For the text-containing cell, return its midpoint in (X, Y) coordinate format. 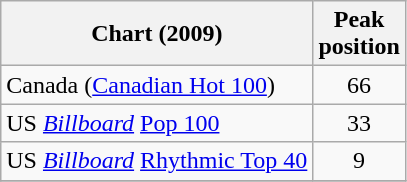
66 (359, 85)
33 (359, 123)
US Billboard Pop 100 (157, 123)
Canada (Canadian Hot 100) (157, 85)
9 (359, 161)
US Billboard Rhythmic Top 40 (157, 161)
Peakposition (359, 34)
Chart (2009) (157, 34)
